Find where the given text appears and provide that cell's center as [X, Y] coordinate. 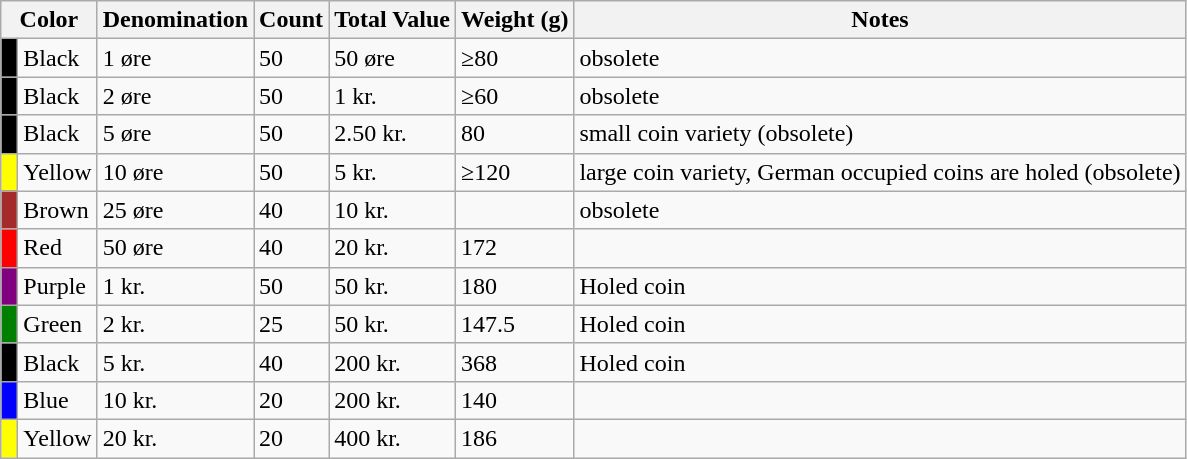
Green [58, 324]
Notes [880, 20]
25 øre [175, 210]
Red [58, 248]
368 [515, 362]
140 [515, 400]
25 [292, 324]
5 øre [175, 134]
180 [515, 286]
≥80 [515, 58]
small coin variety (obsolete) [880, 134]
Count [292, 20]
172 [515, 248]
2 øre [175, 96]
147.5 [515, 324]
large coin variety, German occupied coins are holed (obsolete) [880, 172]
186 [515, 438]
Denomination [175, 20]
Total Value [392, 20]
400 kr. [392, 438]
Blue [58, 400]
Color [49, 20]
Weight (g) [515, 20]
≥60 [515, 96]
Brown [58, 210]
1 øre [175, 58]
10 øre [175, 172]
2 kr. [175, 324]
Purple [58, 286]
2.50 kr. [392, 134]
≥120 [515, 172]
80 [515, 134]
